Pinpoint the cell where the given text exists, returning its [x, y] midpoint coordinate. 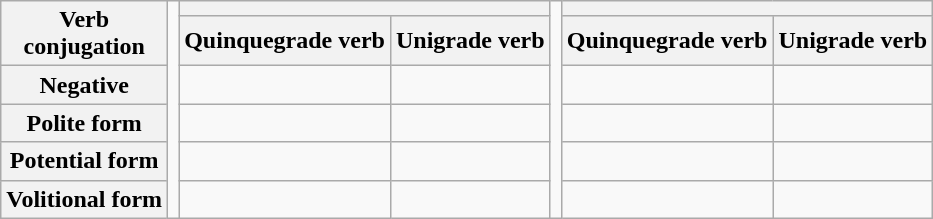
Volitional form [84, 199]
Potential form [84, 161]
Polite form [84, 123]
Negative [84, 85]
Verb conjugation [84, 34]
